Find where the given text appears and provide that cell's center as [X, Y] coordinate. 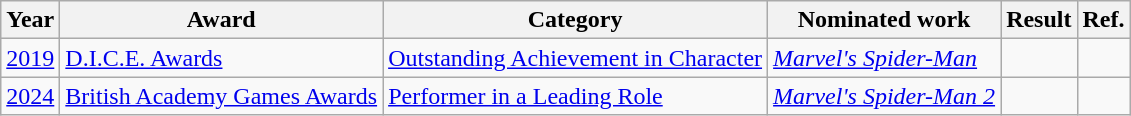
Outstanding Achievement in Character [576, 58]
Ref. [1104, 20]
2019 [30, 58]
Performer in a Leading Role [576, 96]
Award [222, 20]
British Academy Games Awards [222, 96]
Marvel's Spider-Man 2 [884, 96]
Category [576, 20]
D.I.C.E. Awards [222, 58]
Result [1039, 20]
Year [30, 20]
Nominated work [884, 20]
2024 [30, 96]
Marvel's Spider-Man [884, 58]
